Return the [X, Y] coordinate for the center point of the cell that contains the specified text.  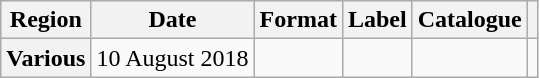
Region [46, 20]
Label [377, 20]
Catalogue [470, 20]
Various [46, 58]
Date [172, 20]
10 August 2018 [172, 58]
Format [298, 20]
